For the text-containing cell, return its midpoint in (X, Y) coordinate format. 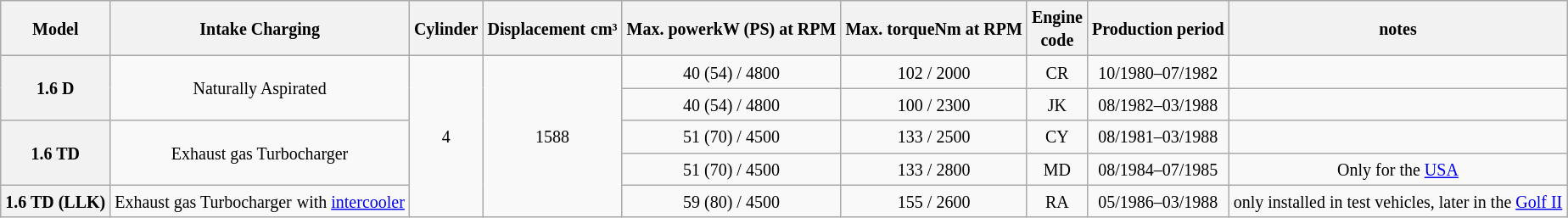
1.6 TD (LLK) (56, 201)
59 (80) / 4500 (731, 201)
CR (1057, 72)
10/1980–07/1982 (1157, 72)
Only for the USA (1398, 169)
133 / 2800 (933, 169)
Cylinder (446, 29)
08/1982–03/1988 (1157, 104)
4 (446, 137)
1.6 D (56, 88)
155 / 2600 (933, 201)
Intake Charging (260, 29)
CY (1057, 137)
MD (1057, 169)
133 / 2500 (933, 137)
1588 (552, 137)
102 / 2000 (933, 72)
08/1981–03/1988 (1157, 137)
Displacement cm³ (552, 29)
Exhaust gas Turbocharger with intercooler (260, 201)
Max. torqueNm at RPM (933, 29)
only installed in test vehicles, later in the Golf II (1398, 201)
Production period (1157, 29)
JK (1057, 104)
Model (56, 29)
Max. powerkW (PS) at RPM (731, 29)
notes (1398, 29)
RA (1057, 201)
Exhaust gas Turbocharger (260, 153)
1.6 TD (56, 153)
Naturally Aspirated (260, 88)
100 / 2300 (933, 104)
05/1986–03/1988 (1157, 201)
08/1984–07/1985 (1157, 169)
Enginecode (1057, 29)
